Find where the given text appears and provide that cell's center as (x, y) coordinate. 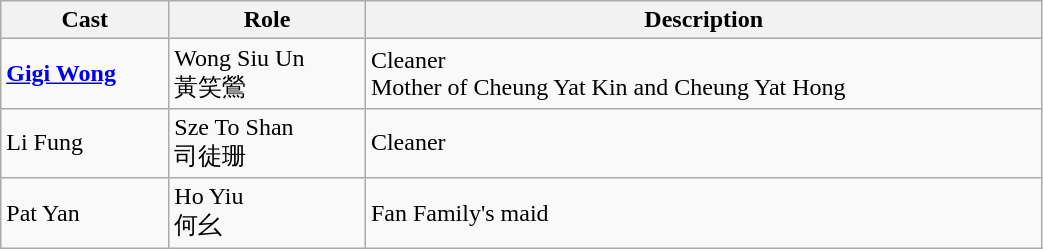
Fan Family's maid (704, 213)
Gigi Wong (85, 74)
Cleaner (704, 143)
Sze To Shan司徒珊 (268, 143)
Pat Yan (85, 213)
Li Fung (85, 143)
Cleaner Mother of Cheung Yat Kin and Cheung Yat Hong (704, 74)
Description (704, 20)
Wong Siu Un黃笑鶯 (268, 74)
Cast (85, 20)
Role (268, 20)
Ho Yiu何幺 (268, 213)
